Identify which cell holds the provided text, then report its [X, Y] central coordinate. 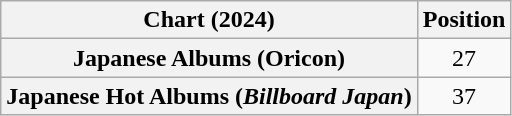
27 [464, 58]
Japanese Hot Albums (Billboard Japan) [209, 96]
37 [464, 96]
Japanese Albums (Oricon) [209, 58]
Position [464, 20]
Chart (2024) [209, 20]
